Capture the cell that displays the provided text and extract its (X, Y) central coordinate. 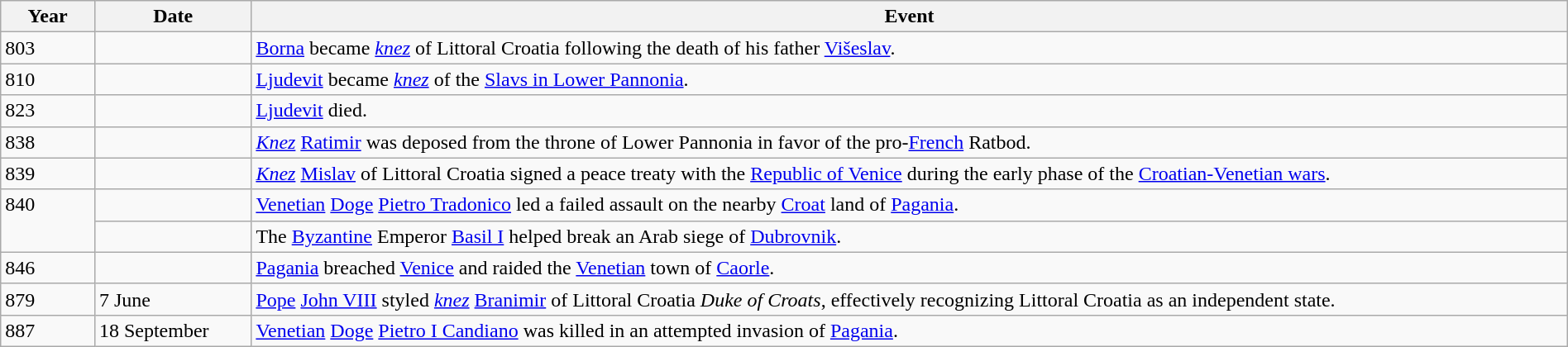
Borna became knez of Littoral Croatia following the death of his father Višeslav. (910, 48)
887 (48, 330)
Pope John VIII styled knez Branimir of Littoral Croatia Duke of Croats, effectively recognizing Littoral Croatia as an independent state. (910, 299)
Date (172, 17)
Event (910, 17)
838 (48, 142)
Ljudevit died. (910, 111)
Pagania breached Venice and raided the Venetian town of Caorle. (910, 268)
18 September (172, 330)
The Byzantine Emperor Basil I helped break an Arab siege of Dubrovnik. (910, 236)
803 (48, 48)
840 (48, 221)
846 (48, 268)
810 (48, 79)
7 June (172, 299)
823 (48, 111)
Year (48, 17)
Venetian Doge Pietro Tradonico led a failed assault on the nearby Croat land of Pagania. (910, 205)
Ljudevit became knez of the Slavs in Lower Pannonia. (910, 79)
839 (48, 173)
Knez Mislav of Littoral Croatia signed a peace treaty with the Republic of Venice during the early phase of the Croatian-Venetian wars. (910, 173)
879 (48, 299)
Knez Ratimir was deposed from the throne of Lower Pannonia in favor of the pro-French Ratbod. (910, 142)
Venetian Doge Pietro I Candiano was killed in an attempted invasion of Pagania. (910, 330)
